Identify which cell holds the provided text, then report its [X, Y] central coordinate. 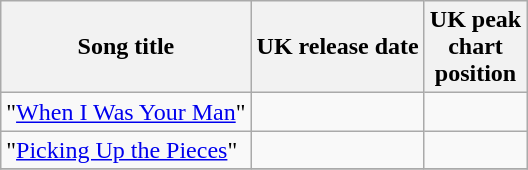
Song title [126, 47]
UK peak chartposition [475, 47]
"Picking Up the Pieces" [126, 150]
"When I Was Your Man" [126, 112]
UK release date [338, 47]
